Pinpoint the cell where the given text exists, returning its (x, y) midpoint coordinate. 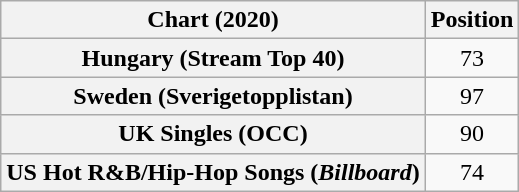
Position (472, 20)
UK Singles (OCC) (213, 134)
73 (472, 58)
74 (472, 172)
Hungary (Stream Top 40) (213, 58)
90 (472, 134)
Sweden (Sverigetopplistan) (213, 96)
97 (472, 96)
Chart (2020) (213, 20)
US Hot R&B/Hip-Hop Songs (Billboard) (213, 172)
